From the cell containing the given text, extract its center point as (x, y) coordinate. 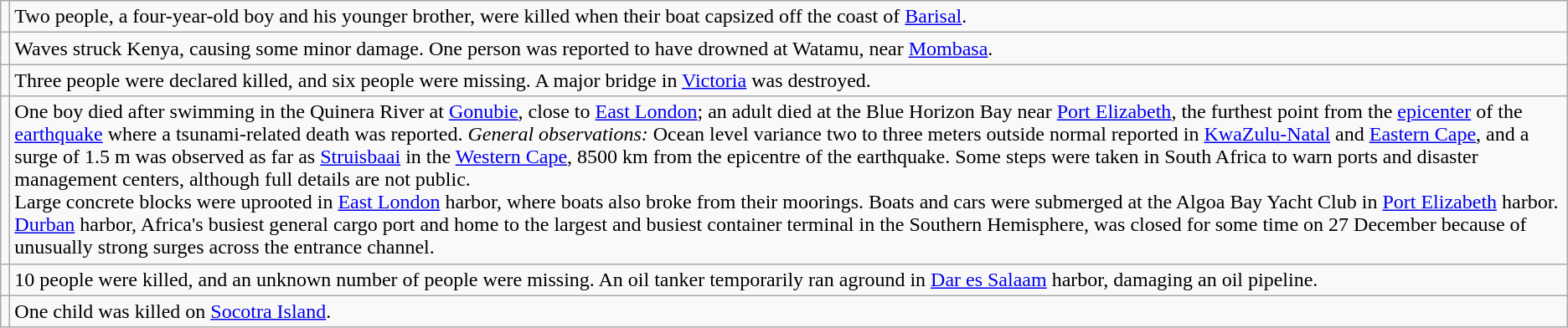
Three people were declared killed, and six people were missing. A major bridge in Victoria was destroyed. (789, 80)
Two people, a four-year-old boy and his younger brother, were killed when their boat capsized off the coast of Barisal. (789, 17)
One child was killed on Socotra Island. (789, 311)
Waves struck Kenya, causing some minor damage. One person was reported to have drowned at Watamu, near Mombasa. (789, 49)
